Scan for the cell matching the given text and deliver its (x, y) coordinate at center. 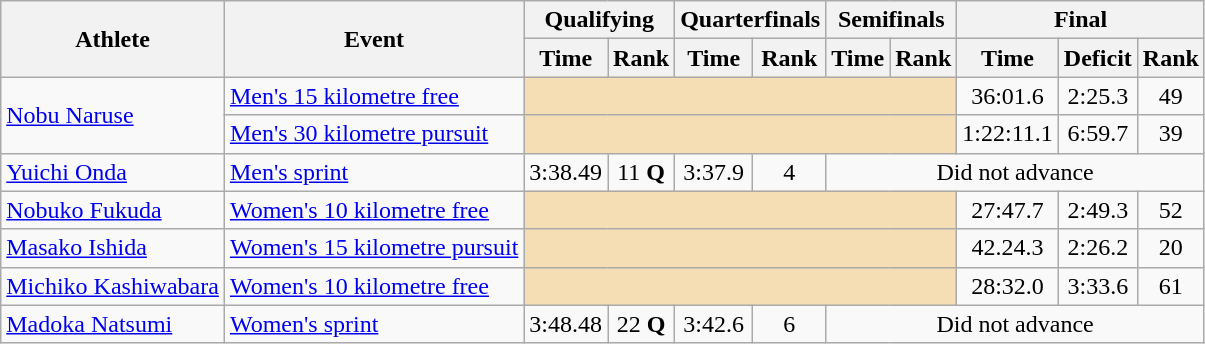
28:32.0 (1008, 286)
Madoka Natsumi (113, 324)
Women's sprint (374, 324)
49 (1170, 96)
6 (790, 324)
Athlete (113, 39)
Women's 15 kilometre pursuit (374, 248)
2:26.2 (1098, 248)
22 Q (642, 324)
Yuichi Onda (113, 172)
Deficit (1098, 58)
39 (1170, 134)
Semifinals (892, 20)
3:33.6 (1098, 286)
3:48.48 (566, 324)
Qualifying (600, 20)
52 (1170, 210)
3:38.49 (566, 172)
3:37.9 (714, 172)
Men's 30 kilometre pursuit (374, 134)
Quarterfinals (750, 20)
Masako Ishida (113, 248)
2:25.3 (1098, 96)
11 Q (642, 172)
Nobu Naruse (113, 115)
Final (1081, 20)
4 (790, 172)
36:01.6 (1008, 96)
1:22:11.1 (1008, 134)
42.24.3 (1008, 248)
27:47.7 (1008, 210)
6:59.7 (1098, 134)
61 (1170, 286)
Men's 15 kilometre free (374, 96)
3:42.6 (714, 324)
Michiko Kashiwabara (113, 286)
Nobuko Fukuda (113, 210)
20 (1170, 248)
Men's sprint (374, 172)
Event (374, 39)
2:49.3 (1098, 210)
